From the cell containing the given text, extract its center point as [x, y] coordinate. 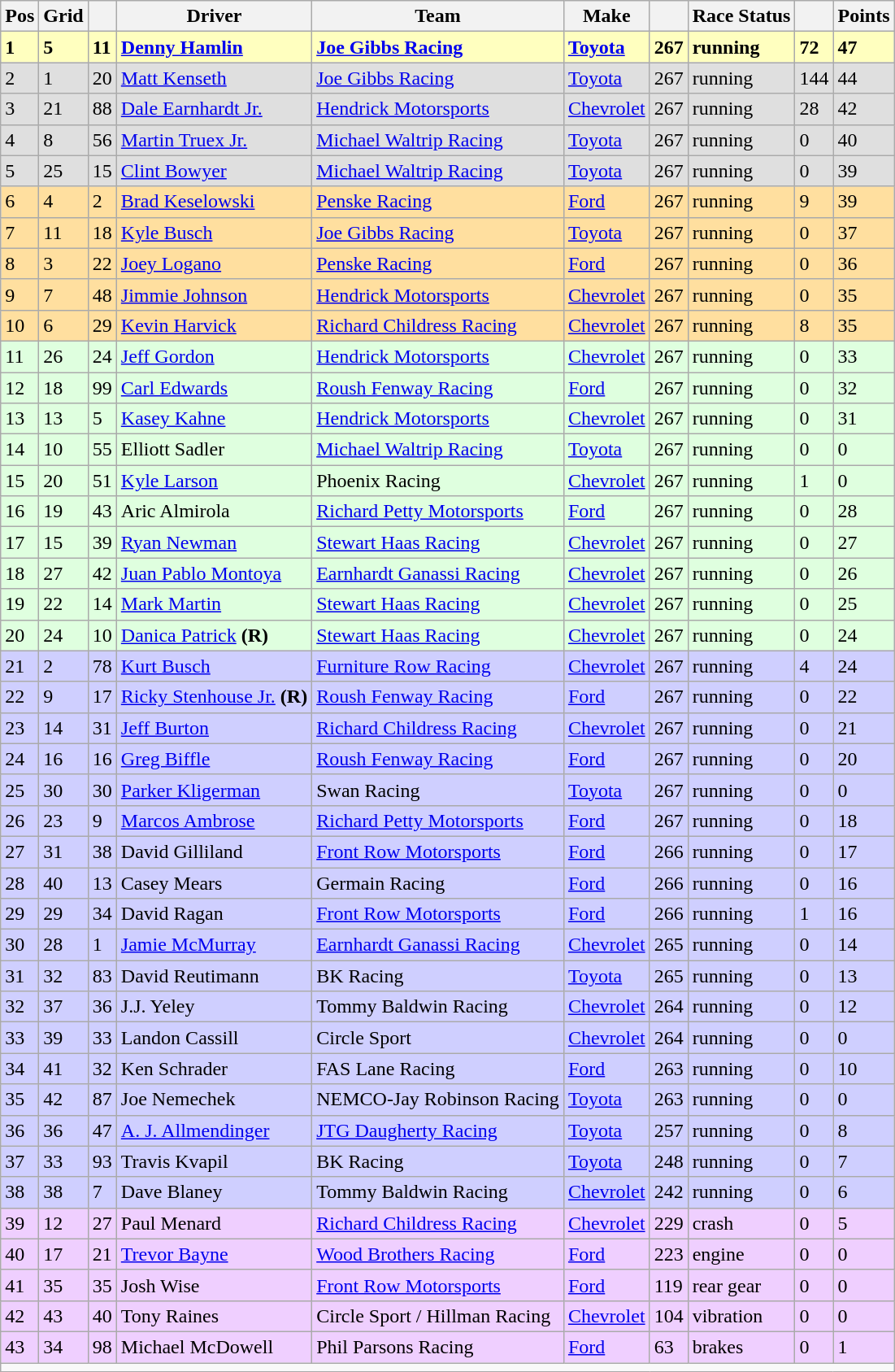
NEMCO-Jay Robinson Racing [438, 1100]
crash [741, 1223]
Circle Sport [438, 1038]
Jeff Burton [214, 728]
Grid [63, 16]
Clint Bowyer [214, 171]
Kyle Larson [214, 481]
JTG Daugherty Racing [438, 1130]
David Ragan [214, 914]
Martin Truex Jr. [214, 140]
Brad Keselowski [214, 202]
72 [815, 47]
93 [102, 1161]
Ken Schrader [214, 1069]
Parker Kligerman [214, 790]
Landon Cassill [214, 1038]
Phil Parsons Racing [438, 1347]
Joey Logano [214, 264]
FAS Lane Racing [438, 1069]
Kurt Busch [214, 666]
Trevor Bayne [214, 1254]
engine [741, 1254]
Kasey Kahne [214, 419]
104 [668, 1316]
Paul Menard [214, 1223]
87 [102, 1100]
83 [102, 976]
88 [102, 109]
Driver [214, 16]
Elliott Sadler [214, 450]
223 [668, 1254]
Ricky Stenhouse Jr. (R) [214, 697]
brakes [741, 1347]
Josh Wise [214, 1285]
vibration [741, 1316]
Aric Almirola [214, 512]
Michael McDowell [214, 1347]
Mark Martin [214, 604]
Marcos Ambrose [214, 821]
David Reutimann [214, 976]
Kyle Busch [214, 233]
98 [102, 1347]
51 [102, 481]
David Gilliland [214, 852]
Wood Brothers Racing [438, 1254]
56 [102, 140]
Carl Edwards [214, 388]
Jimmie Johnson [214, 294]
Jeff Gordon [214, 356]
Race Status [741, 16]
99 [102, 388]
Kevin Harvick [214, 325]
A. J. Allmendinger [214, 1130]
Tony Raines [214, 1316]
Dave Blaney [214, 1192]
Team [438, 16]
Phoenix Racing [438, 481]
Casey Mears [214, 882]
Jamie McMurray [214, 945]
Dale Earnhardt Jr. [214, 109]
Joe Nemechek [214, 1100]
242 [668, 1192]
J.J. Yeley [214, 1007]
Juan Pablo Montoya [214, 573]
44 [863, 78]
Circle Sport / Hillman Racing [438, 1316]
Denny Hamlin [214, 47]
Matt Kenseth [214, 78]
Pos [20, 16]
Make [606, 16]
Travis Kvapil [214, 1161]
Furniture Row Racing [438, 666]
48 [102, 294]
Danica Patrick (R) [214, 635]
257 [668, 1130]
78 [102, 666]
63 [668, 1347]
Swan Racing [438, 790]
119 [668, 1285]
229 [668, 1223]
rear gear [741, 1285]
144 [815, 78]
248 [668, 1161]
Ryan Newman [214, 542]
Germain Racing [438, 882]
55 [102, 450]
Greg Biffle [214, 759]
Points [863, 16]
